Output the [X, Y] coordinate of the center of the cell containing the given text.  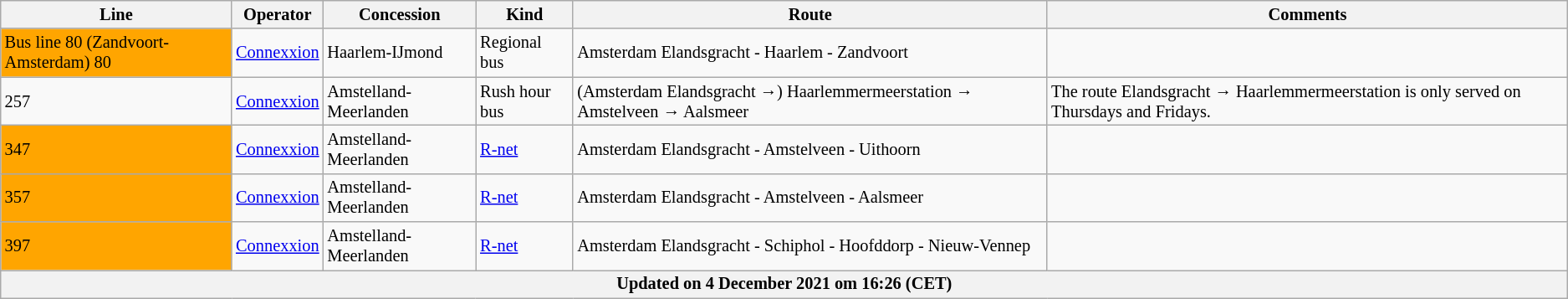
Line [116, 14]
Operator [278, 14]
357 [116, 198]
Amsterdam Elandsgracht - Haarlem - Zandvoort [810, 53]
397 [116, 246]
257 [116, 101]
Concession [400, 14]
The route Elandsgracht → Haarlemmermeerstation is only served on Thursdays and Fridays. [1308, 101]
Amsterdam Elandsgracht - Amstelveen - Aalsmeer [810, 198]
Haarlem-IJmond [400, 53]
Route [810, 14]
Comments [1308, 14]
Regional bus [524, 53]
Kind [524, 14]
Updated on 4 December 2021 om 16:26 (CET) [784, 284]
Bus line 80 (Zandvoort-Amsterdam) 80 [116, 53]
Amsterdam Elandsgracht - Amstelveen - Uithoorn [810, 149]
Amsterdam Elandsgracht - Schiphol - Hoofddorp - Nieuw-Vennep [810, 246]
Rush hour bus [524, 101]
347 [116, 149]
(Amsterdam Elandsgracht →) Haarlemmermeerstation → Amstelveen → Aalsmeer [810, 101]
